Return the [x, y] coordinate for the center point of the cell that contains the specified text.  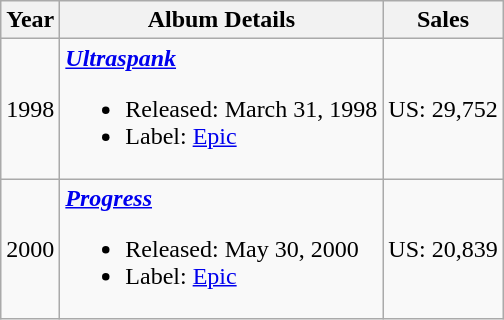
UltraspankReleased: March 31, 1998Label: Epic [222, 109]
Album Details [222, 20]
US: 29,752 [443, 109]
ProgressReleased: May 30, 2000Label: Epic [222, 249]
Year [30, 20]
2000 [30, 249]
1998 [30, 109]
US: 20,839 [443, 249]
Sales [443, 20]
